Find where the given text appears and provide that cell's center as (X, Y) coordinate. 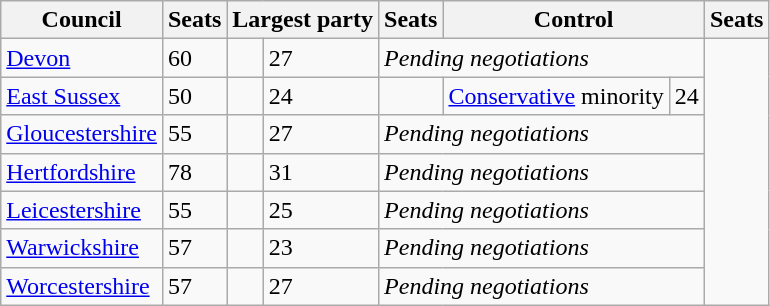
23 (320, 248)
Control (574, 20)
Conservative minority (556, 96)
Worcestershire (82, 286)
Hertfordshire (82, 172)
Devon (82, 58)
East Sussex (82, 96)
31 (320, 172)
Warwickshire (82, 248)
Council (82, 20)
60 (194, 58)
Gloucestershire (82, 134)
Largest party (303, 20)
Leicestershire (82, 210)
78 (194, 172)
50 (194, 96)
25 (320, 210)
